Detect which cell encompasses the target text, then output its (x, y) center coordinate. 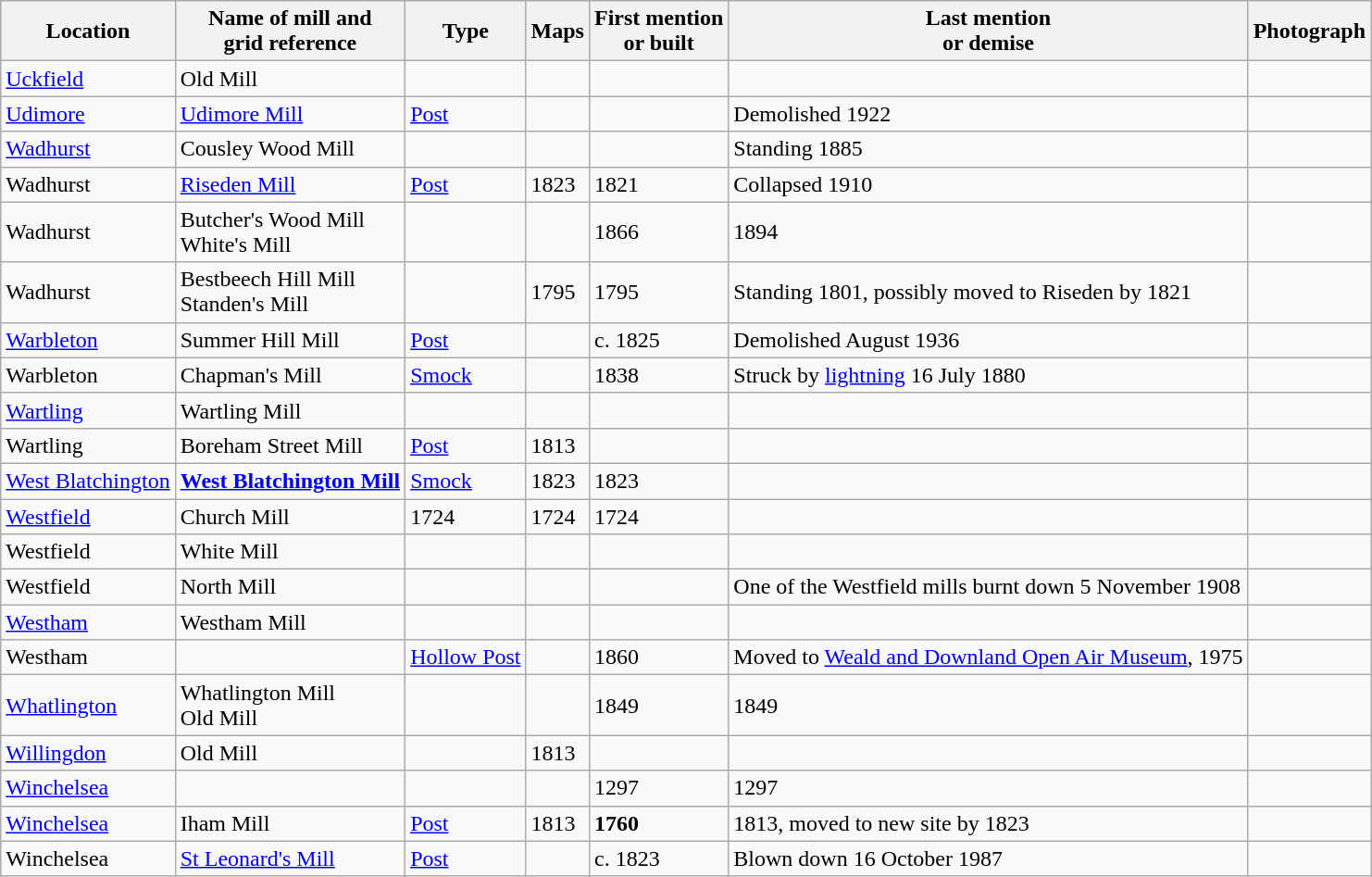
Wartling Mill (290, 410)
Udimore (88, 114)
Moved to Weald and Downland Open Air Museum, 1975 (989, 658)
Whatlington (88, 706)
First mentionor built (658, 31)
Summer Hill Mill (290, 340)
Type (466, 31)
1813, moved to new site by 1823 (989, 823)
Uckfield (88, 79)
St Leonard's Mill (290, 858)
Boreham Street Mill (290, 445)
North Mill (290, 587)
Maps (557, 31)
Demolished August 1936 (989, 340)
Photograph (1309, 31)
Udimore Mill (290, 114)
Standing 1885 (989, 149)
1866 (658, 232)
Blown down 16 October 1987 (989, 858)
Church Mill (290, 516)
Butcher's Wood MillWhite's Mill (290, 232)
1760 (658, 823)
Demolished 1922 (989, 114)
Cousley Wood Mill (290, 149)
West Blatchington Mill (290, 481)
Whatlington MillOld Mill (290, 706)
Bestbeech Hill MillStanden's Mill (290, 293)
1821 (658, 184)
Chapman's Mill (290, 375)
Westham Mill (290, 622)
Name of mill andgrid reference (290, 31)
1894 (989, 232)
Location (88, 31)
White Mill (290, 552)
Willingdon (88, 753)
West Blatchington (88, 481)
Standing 1801, possibly moved to Riseden by 1821 (989, 293)
Collapsed 1910 (989, 184)
1838 (658, 375)
1860 (658, 658)
Iham Mill (290, 823)
c. 1825 (658, 340)
Struck by lightning 16 July 1880 (989, 375)
Riseden Mill (290, 184)
One of the Westfield mills burnt down 5 November 1908 (989, 587)
c. 1823 (658, 858)
Hollow Post (466, 658)
Last mention or demise (989, 31)
